Scan for the cell matching the given text and deliver its (x, y) coordinate at center. 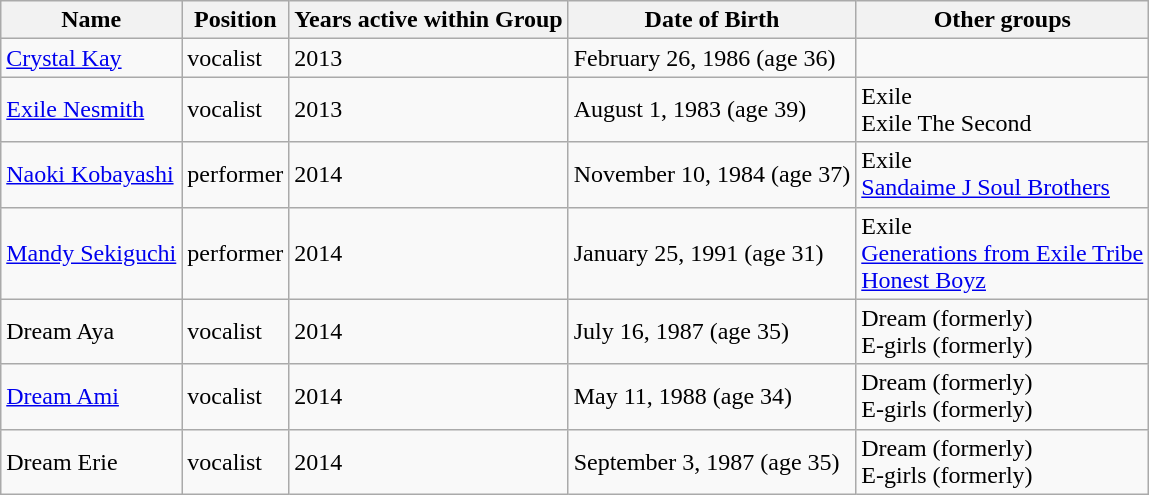
Dream Erie (92, 462)
Date of Birth (712, 20)
November 10, 1984 (age 37) (712, 174)
January 25, 1991 (age 31) (712, 253)
Mandy Sekiguchi (92, 253)
ExileExile The Second (1002, 110)
Naoki Kobayashi (92, 174)
ExileSandaime J Soul Brothers (1002, 174)
September 3, 1987 (age 35) (712, 462)
May 11, 1988 (age 34) (712, 396)
ExileGenerations from Exile TribeHonest Boyz (1002, 253)
Other groups (1002, 20)
Dream Ami (92, 396)
Years active within Group (428, 20)
July 16, 1987 (age 35) (712, 332)
February 26, 1986 (age 36) (712, 58)
Exile Nesmith (92, 110)
Dream Aya (92, 332)
August 1, 1983 (age 39) (712, 110)
Crystal Kay (92, 58)
Position (236, 20)
Name (92, 20)
